Output the (X, Y) coordinate of the center of the cell containing the given text.  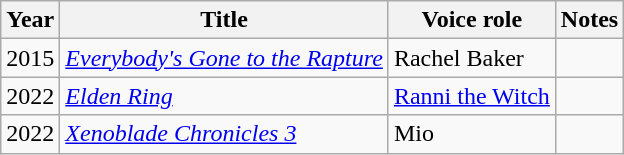
Mio (472, 134)
Xenoblade Chronicles 3 (224, 134)
Elden Ring (224, 96)
Notes (589, 20)
2015 (30, 58)
Rachel Baker (472, 58)
Year (30, 20)
Ranni the Witch (472, 96)
Voice role (472, 20)
Everybody's Gone to the Rapture (224, 58)
Title (224, 20)
